Extract the (X, Y) coordinate from the center of the cell holding the provided text.  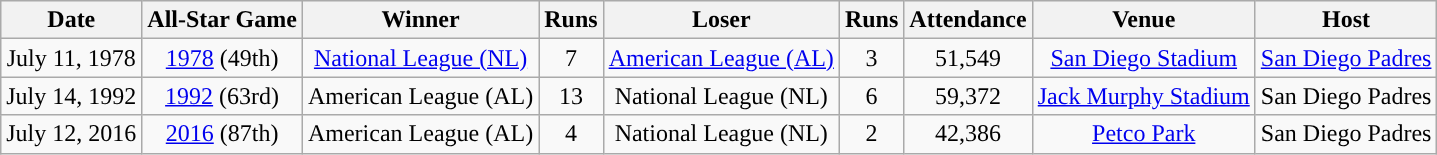
2 (871, 134)
Jack Murphy Stadium (1144, 96)
Venue (1144, 20)
Loser (721, 20)
4 (571, 134)
7 (571, 58)
3 (871, 58)
59,372 (968, 96)
July 11, 1978 (72, 58)
All-Star Game (222, 20)
Petco Park (1144, 134)
51,549 (968, 58)
Attendance (968, 20)
42,386 (968, 134)
Winner (420, 20)
Date (72, 20)
July 12, 2016 (72, 134)
San Diego Stadium (1144, 58)
2016 (87th) (222, 134)
1992 (63rd) (222, 96)
6 (871, 96)
July 14, 1992 (72, 96)
13 (571, 96)
1978 (49th) (222, 58)
Host (1346, 20)
